From the cell containing the given text, extract its center point as (x, y) coordinate. 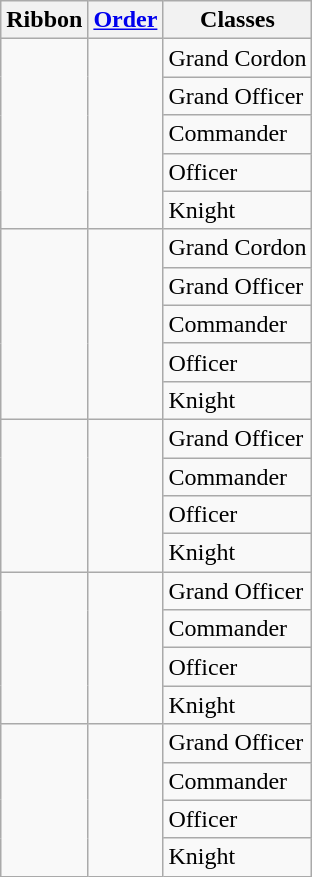
Classes (238, 20)
Ribbon (44, 20)
Order (126, 20)
